Determine the (x, y) coordinate at the center of the cell enclosing the given text.  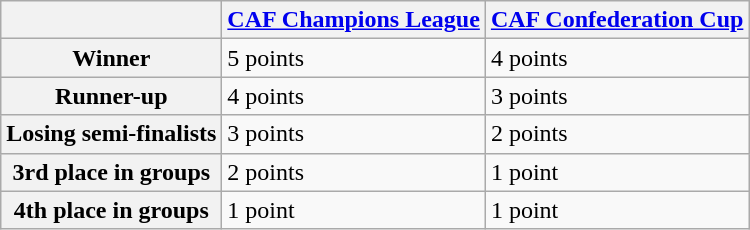
Winner (112, 58)
CAF Champions League (354, 20)
5 points (354, 58)
Runner-up (112, 96)
CAF Confederation Cup (617, 20)
Losing semi-finalists (112, 134)
3rd place in groups (112, 172)
4th place in groups (112, 210)
